Provide the [x, y] coordinate of the cell's center where the given text is located.  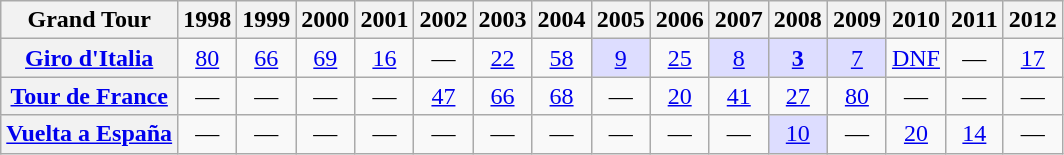
1998 [208, 20]
69 [326, 58]
2004 [562, 20]
2012 [1032, 20]
2001 [384, 20]
68 [562, 96]
1999 [266, 20]
25 [680, 58]
2006 [680, 20]
3 [798, 58]
2002 [444, 20]
41 [738, 96]
Grand Tour [90, 20]
10 [798, 134]
2005 [620, 20]
47 [444, 96]
2011 [974, 20]
2008 [798, 20]
Tour de France [90, 96]
DNF [916, 58]
2007 [738, 20]
27 [798, 96]
2000 [326, 20]
2003 [502, 20]
Giro d'Italia [90, 58]
16 [384, 58]
17 [1032, 58]
22 [502, 58]
14 [974, 134]
2009 [856, 20]
Vuelta a España [90, 134]
9 [620, 58]
7 [856, 58]
8 [738, 58]
2010 [916, 20]
58 [562, 58]
